Pinpoint the cell where the given text exists, returning its [x, y] midpoint coordinate. 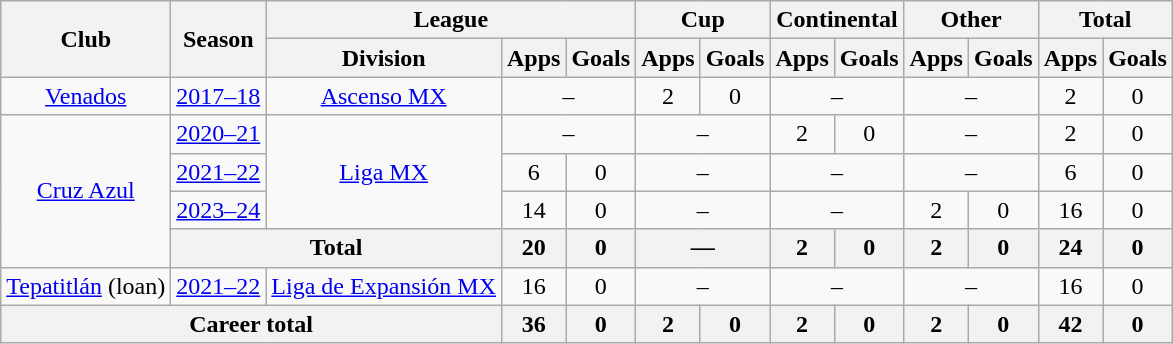
Ascenso MX [384, 96]
Career total [252, 324]
Club [86, 39]
2020–21 [218, 134]
Venados [86, 96]
— [703, 248]
Liga de Expansión MX [384, 286]
2023–24 [218, 210]
24 [1070, 248]
Continental [837, 20]
42 [1070, 324]
Liga MX [384, 172]
2017–18 [218, 96]
Other [971, 20]
Season [218, 39]
36 [533, 324]
14 [533, 210]
Division [384, 58]
Cup [703, 20]
Cruz Azul [86, 191]
Tepatitlán (loan) [86, 286]
20 [533, 248]
League [451, 20]
